Determine the [x, y] coordinate at the center of the cell enclosing the given text.  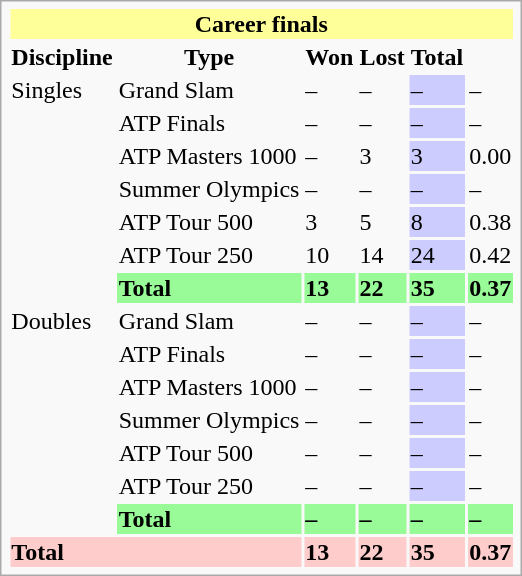
Doubles [62, 420]
10 [330, 255]
0.42 [490, 255]
0.00 [490, 156]
Type [209, 57]
8 [436, 222]
Won [330, 57]
Career finals [262, 24]
14 [382, 255]
0.38 [490, 222]
Lost [382, 57]
Singles [62, 189]
24 [436, 255]
Discipline [62, 57]
5 [382, 222]
